From the cell containing the given text, extract its center point as (X, Y) coordinate. 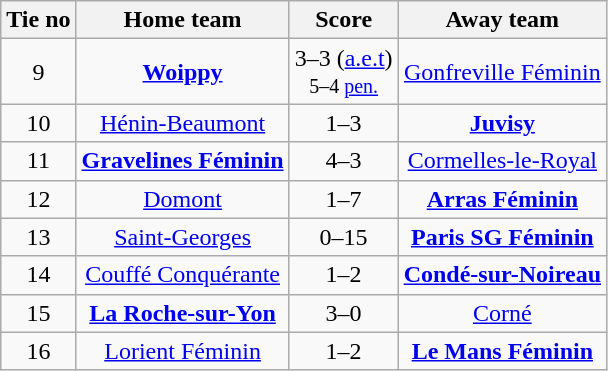
Score (344, 20)
10 (38, 123)
1–7 (344, 199)
Arras Féminin (502, 199)
14 (38, 275)
Domont (182, 199)
Hénin-Beaumont (182, 123)
La Roche-sur-Yon (182, 313)
3–3 (a.e.t) 5–4 pen. (344, 72)
Le Mans Féminin (502, 351)
Paris SG Féminin (502, 237)
Lorient Féminin (182, 351)
Saint-Georges (182, 237)
Condé-sur-Noireau (502, 275)
1–3 (344, 123)
Tie no (38, 20)
4–3 (344, 161)
Couffé Conquérante (182, 275)
Corné (502, 313)
15 (38, 313)
12 (38, 199)
9 (38, 72)
Juvisy (502, 123)
Away team (502, 20)
11 (38, 161)
Cormelles-le-Royal (502, 161)
0–15 (344, 237)
Woippy (182, 72)
3–0 (344, 313)
Gravelines Féminin (182, 161)
13 (38, 237)
Home team (182, 20)
Gonfreville Féminin (502, 72)
16 (38, 351)
